Find where the given text appears and provide that cell's center as (x, y) coordinate. 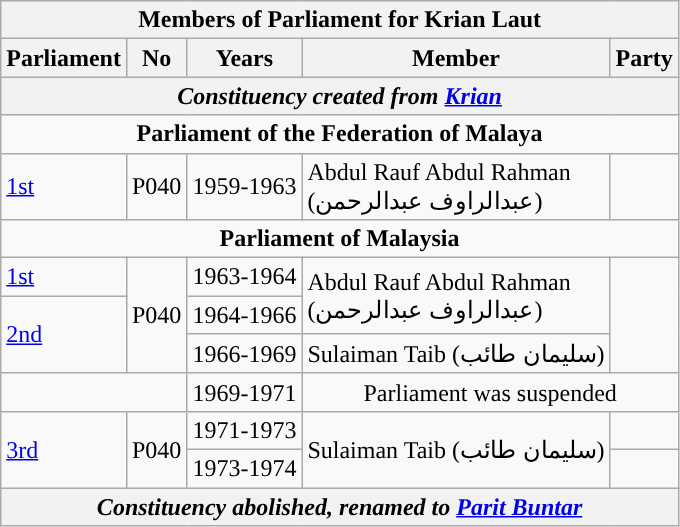
Party (644, 58)
1964-1966 (244, 315)
Years (244, 58)
Parliament (64, 58)
1971-1973 (244, 430)
1969-1971 (244, 392)
Parliament was suspended (490, 392)
No (156, 58)
Parliament of the Federation of Malaya (340, 134)
Constituency abolished, renamed to Parit Buntar (340, 507)
3rd (64, 449)
Parliament of Malaysia (340, 239)
Members of Parliament for Krian Laut (340, 20)
1966-1969 (244, 354)
1959-1963 (244, 186)
1963-1964 (244, 277)
2nd (64, 335)
Constituency created from Krian (340, 96)
Member (456, 58)
1973-1974 (244, 468)
